Extract the (X, Y) coordinate from the center of the cell holding the provided text.  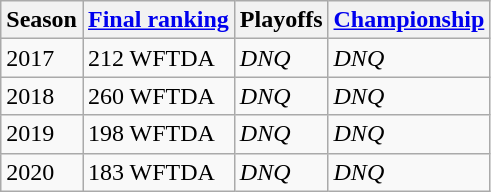
198 WFTDA (158, 134)
Championship (409, 20)
2020 (42, 172)
183 WFTDA (158, 172)
Final ranking (158, 20)
2017 (42, 58)
212 WFTDA (158, 58)
Season (42, 20)
Playoffs (281, 20)
2019 (42, 134)
2018 (42, 96)
260 WFTDA (158, 96)
